Find where the given text appears and provide that cell's center as [x, y] coordinate. 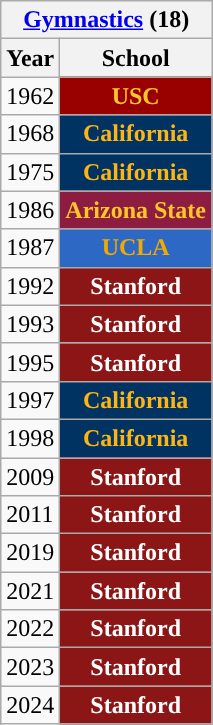
2021 [30, 591]
Year [30, 58]
UCLA [136, 248]
2022 [30, 629]
2019 [30, 553]
Arizona State [136, 210]
USC [136, 96]
1986 [30, 210]
1962 [30, 96]
Gymnastics (18) [106, 20]
1968 [30, 134]
2009 [30, 477]
1993 [30, 324]
School [136, 58]
1992 [30, 286]
1997 [30, 400]
2011 [30, 515]
2024 [30, 705]
2023 [30, 667]
1998 [30, 438]
1987 [30, 248]
1995 [30, 362]
1975 [30, 172]
